Detect which cell encompasses the target text, then output its [x, y] center coordinate. 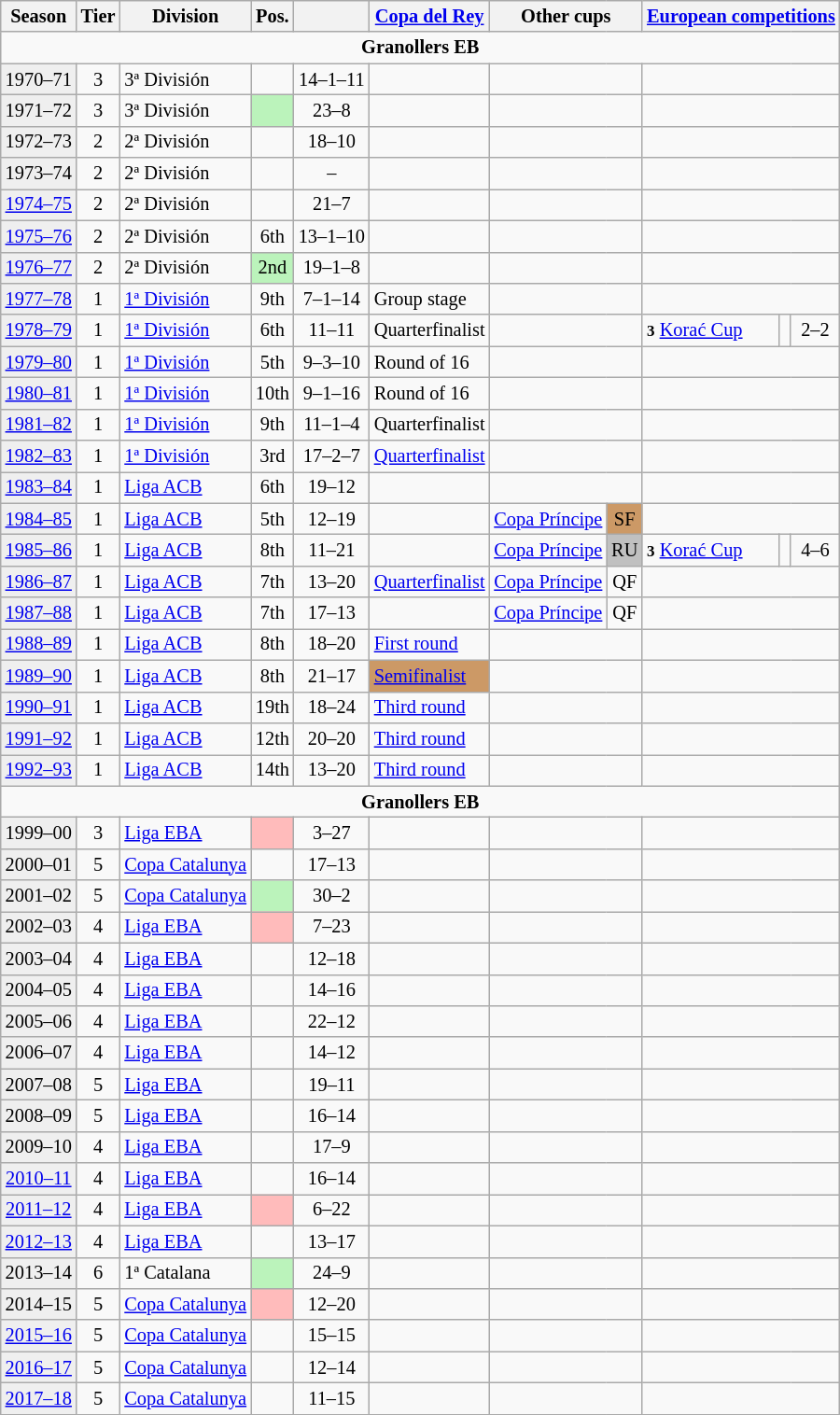
1972–73 [39, 142]
19–12 [332, 487]
Pos. [273, 16]
SF [624, 519]
First round [429, 644]
– [332, 174]
2005–06 [39, 1021]
19–1–8 [332, 268]
9–3–10 [332, 362]
1990–91 [39, 707]
1984–85 [39, 519]
13–17 [332, 1241]
1973–74 [39, 174]
14th [273, 770]
11–21 [332, 550]
1999–00 [39, 833]
1991–92 [39, 738]
12–14 [332, 1367]
30–2 [332, 896]
18–24 [332, 707]
6–22 [332, 1210]
4–6 [816, 550]
Copa del Rey [429, 16]
1976–77 [39, 268]
1979–80 [39, 362]
2006–07 [39, 1053]
12th [273, 738]
1985–86 [39, 550]
14–12 [332, 1053]
2010–11 [39, 1179]
21–7 [332, 204]
12–18 [332, 959]
RU [624, 550]
1988–89 [39, 644]
19–11 [332, 1085]
2003–04 [39, 959]
1971–72 [39, 110]
1983–84 [39, 487]
1ª Catalana [185, 1273]
1986–87 [39, 581]
2nd [273, 268]
9–1–16 [332, 393]
2017–18 [39, 1398]
18–10 [332, 142]
11–1–4 [332, 425]
17–9 [332, 1147]
12–20 [332, 1304]
1987–88 [39, 613]
2007–08 [39, 1085]
1981–82 [39, 425]
13–1–10 [332, 236]
2008–09 [39, 1115]
23–8 [332, 110]
12–19 [332, 519]
20–20 [332, 738]
Division [185, 16]
1970–71 [39, 79]
European competitions [741, 16]
21–17 [332, 676]
Other cups [566, 16]
2016–17 [39, 1367]
Group stage [429, 299]
2013–14 [39, 1273]
10th [273, 393]
2004–05 [39, 990]
24–9 [332, 1273]
3–27 [332, 833]
1989–90 [39, 676]
2–2 [816, 330]
1974–75 [39, 204]
1980–81 [39, 393]
1978–79 [39, 330]
2002–03 [39, 927]
14–1–11 [332, 79]
11–11 [332, 330]
17–2–7 [332, 456]
1975–76 [39, 236]
2009–10 [39, 1147]
14–16 [332, 990]
22–12 [332, 1021]
19th [273, 707]
15–15 [332, 1336]
Tier [99, 16]
Season [39, 16]
2000–01 [39, 864]
2015–16 [39, 1336]
7–23 [332, 927]
2012–13 [39, 1241]
2014–15 [39, 1304]
11–15 [332, 1398]
6 [99, 1273]
1982–83 [39, 456]
2001–02 [39, 896]
1992–93 [39, 770]
7–1–14 [332, 299]
Semifinalist [429, 676]
18–20 [332, 644]
2011–12 [39, 1210]
1977–78 [39, 299]
3rd [273, 456]
